Pinpoint the cell where the given text exists, returning its (x, y) midpoint coordinate. 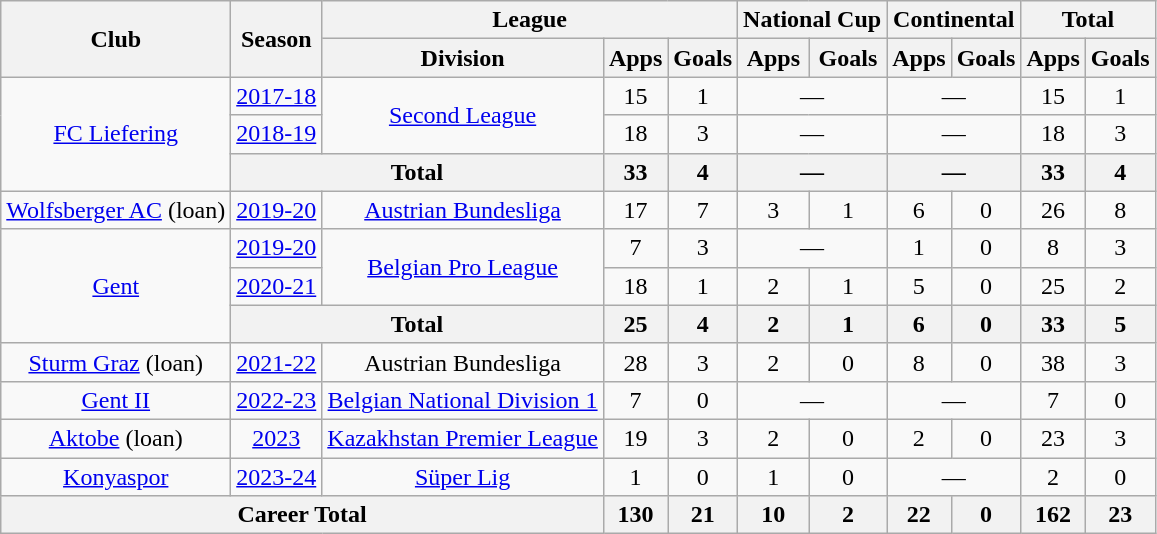
2022-23 (276, 400)
Gent (116, 286)
Second League (463, 115)
Gent II (116, 400)
2017-18 (276, 96)
2021-22 (276, 362)
Continental (954, 20)
28 (635, 362)
Season (276, 39)
Süper Lig (463, 477)
2018-19 (276, 134)
FC Liefering (116, 134)
Wolfsberger AC (loan) (116, 210)
2020-21 (276, 286)
Belgian National Division 1 (463, 400)
Konyaspor (116, 477)
Kazakhstan Premier League (463, 438)
17 (635, 210)
League (530, 20)
162 (1053, 515)
19 (635, 438)
Belgian Pro League (463, 267)
Division (463, 58)
Club (116, 39)
10 (774, 515)
26 (1053, 210)
21 (703, 515)
Sturm Graz (loan) (116, 362)
38 (1053, 362)
Career Total (302, 515)
National Cup (812, 20)
2023 (276, 438)
2023-24 (276, 477)
Aktobe (loan) (116, 438)
130 (635, 515)
22 (919, 515)
